Pinpoint the cell where the given text exists, returning its [X, Y] midpoint coordinate. 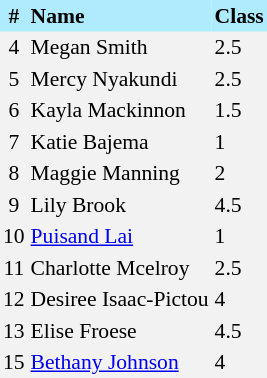
Megan Smith [120, 48]
Elise Froese [120, 331]
Mercy Nyakundi [120, 79]
12 [14, 300]
6 [14, 110]
# [14, 16]
13 [14, 331]
Maggie Manning [120, 174]
11 [14, 268]
Charlotte Mcelroy [120, 268]
5 [14, 79]
Bethany Johnson [120, 362]
Class [240, 16]
Puisand Lai [120, 236]
Desiree Isaac-Pictou [120, 300]
2 [240, 174]
1.5 [240, 110]
Kayla Mackinnon [120, 110]
7 [14, 142]
Lily Brook [120, 205]
9 [14, 205]
15 [14, 362]
8 [14, 174]
Name [120, 16]
10 [14, 236]
Katie Bajema [120, 142]
